Detect which cell encompasses the target text, then output its (X, Y) center coordinate. 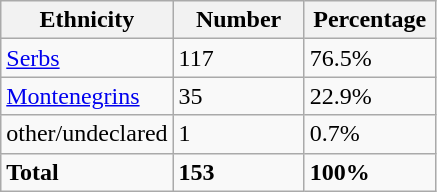
other/undeclared (87, 134)
100% (370, 172)
Number (238, 20)
153 (238, 172)
Ethnicity (87, 20)
35 (238, 96)
0.7% (370, 134)
Total (87, 172)
22.9% (370, 96)
1 (238, 134)
Serbs (87, 58)
Percentage (370, 20)
76.5% (370, 58)
117 (238, 58)
Montenegrins (87, 96)
